Locate the cell with the specified text and output its (X, Y) center coordinate. 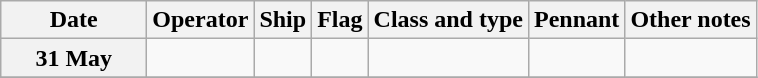
Date (74, 20)
Operator (200, 20)
31 May (74, 58)
Pennant (576, 20)
Other notes (690, 20)
Class and type (448, 20)
Flag (340, 20)
Ship (283, 20)
